Pinpoint the cell where the given text exists, returning its (x, y) midpoint coordinate. 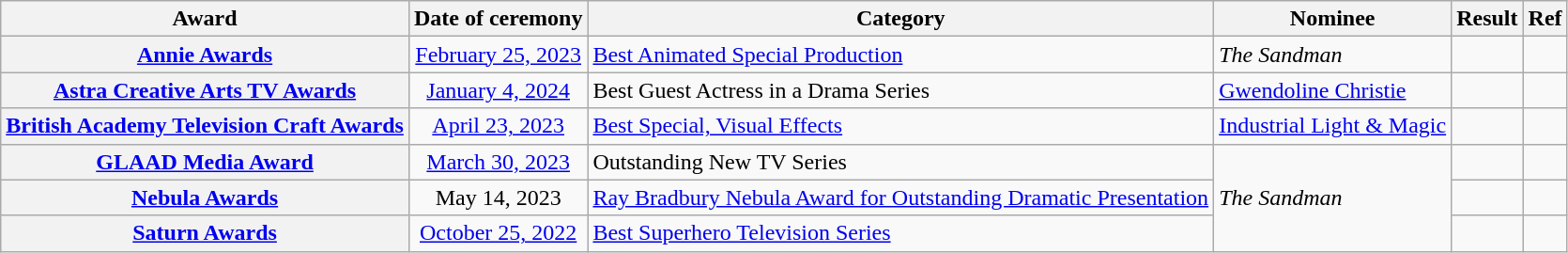
Ref (1545, 19)
Award (205, 19)
Astra Creative Arts TV Awards (205, 90)
March 30, 2023 (498, 162)
Ray Bradbury Nebula Award for Outstanding Dramatic Presentation (901, 198)
GLAAD Media Award (205, 162)
Industrial Light & Magic (1333, 126)
Annie Awards (205, 55)
Date of ceremony (498, 19)
October 25, 2022 (498, 233)
Nominee (1333, 19)
January 4, 2024 (498, 90)
Category (901, 19)
Best Animated Special Production (901, 55)
April 23, 2023 (498, 126)
Best Special, Visual Effects (901, 126)
Result (1487, 19)
May 14, 2023 (498, 198)
Outstanding New TV Series (901, 162)
British Academy Television Craft Awards (205, 126)
Best Superhero Television Series (901, 233)
February 25, 2023 (498, 55)
Best Guest Actress in a Drama Series (901, 90)
Gwendoline Christie (1333, 90)
Nebula Awards (205, 198)
Saturn Awards (205, 233)
